Find where the given text appears and provide that cell's center as (X, Y) coordinate. 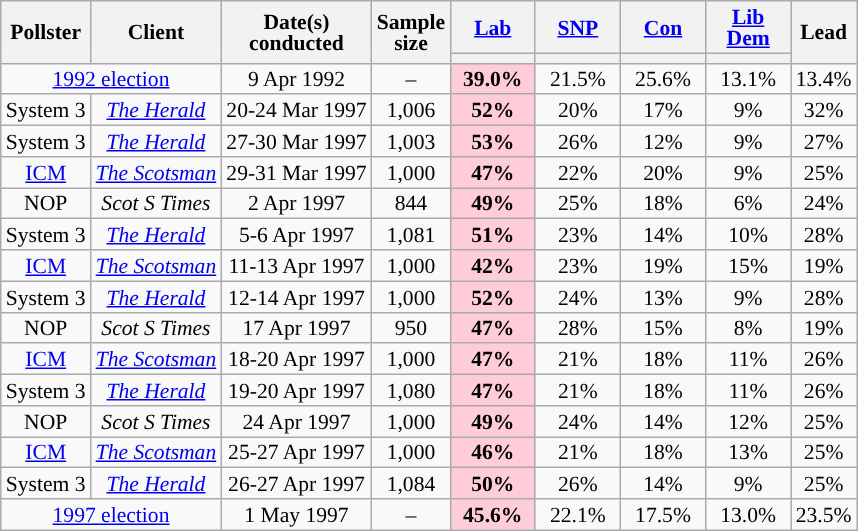
6% (748, 204)
11-13 Apr 1997 (296, 266)
Con (662, 27)
29-31 Mar 1997 (296, 172)
26-27 Apr 1997 (296, 484)
53% (492, 142)
844 (411, 204)
46% (492, 452)
27-30 Mar 1997 (296, 142)
23.5% (824, 514)
5-6 Apr 1997 (296, 234)
45.6% (492, 514)
17 Apr 1997 (296, 328)
1,081 (411, 234)
1,003 (411, 142)
Lead (824, 32)
1,006 (411, 110)
19-20 Apr 1997 (296, 390)
21.5% (578, 78)
9 Apr 1992 (296, 78)
32% (824, 110)
Lab (492, 27)
42% (492, 266)
27% (824, 142)
22.1% (578, 514)
18-20 Apr 1997 (296, 360)
1 May 1997 (296, 514)
1,084 (411, 484)
Date(s)conducted (296, 32)
950 (411, 328)
17.5% (662, 514)
1,080 (411, 390)
12-14 Apr 1997 (296, 296)
50% (492, 484)
10% (748, 234)
2 Apr 1997 (296, 204)
51% (492, 234)
1997 election (112, 514)
Lib Dem (748, 27)
25-27 Apr 1997 (296, 452)
Samplesize (411, 32)
13.4% (824, 78)
1992 election (112, 78)
13.0% (748, 514)
17% (662, 110)
22% (578, 172)
39.0% (492, 78)
Client (156, 32)
8% (748, 328)
SNP (578, 27)
Pollster (46, 32)
20-24 Mar 1997 (296, 110)
25.6% (662, 78)
13.1% (748, 78)
24 Apr 1997 (296, 422)
